Output the [x, y] coordinate of the center of the cell containing the given text.  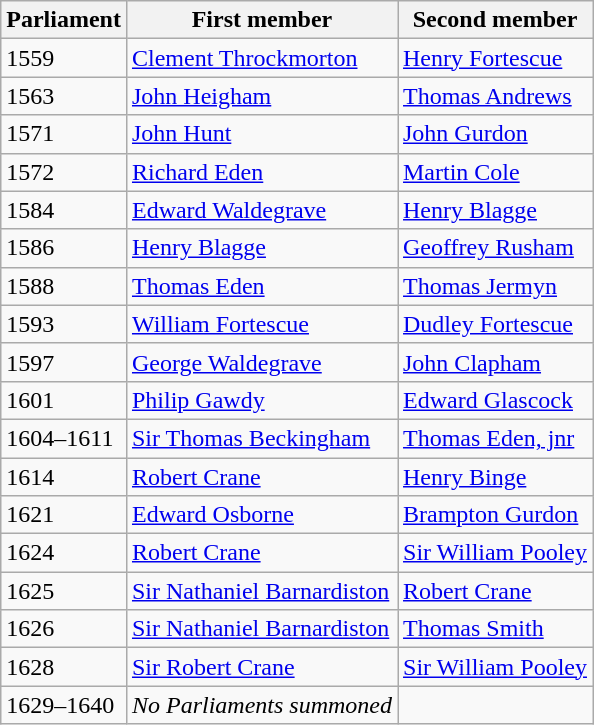
1628 [64, 667]
Geoffrey Rusham [496, 248]
John Heigham [262, 96]
Thomas Smith [496, 629]
1559 [64, 58]
Henry Fortescue [496, 58]
1597 [64, 362]
1624 [64, 553]
First member [262, 20]
1563 [64, 96]
1626 [64, 629]
John Hunt [262, 134]
1601 [64, 400]
1629–1640 [64, 705]
1572 [64, 172]
Thomas Eden [262, 286]
William Fortescue [262, 324]
1586 [64, 248]
1604–1611 [64, 438]
No Parliaments summoned [262, 705]
Dudley Fortescue [496, 324]
1625 [64, 591]
Henry Binge [496, 477]
1571 [64, 134]
Thomas Jermyn [496, 286]
Philip Gawdy [262, 400]
Richard Eden [262, 172]
Brampton Gurdon [496, 515]
George Waldegrave [262, 362]
Thomas Andrews [496, 96]
1584 [64, 210]
Edward Waldegrave [262, 210]
1614 [64, 477]
1588 [64, 286]
Edward Osborne [262, 515]
Sir Thomas Beckingham [262, 438]
Parliament [64, 20]
1621 [64, 515]
Clement Throckmorton [262, 58]
John Clapham [496, 362]
Edward Glascock [496, 400]
John Gurdon [496, 134]
Martin Cole [496, 172]
1593 [64, 324]
Second member [496, 20]
Sir Robert Crane [262, 667]
Thomas Eden, jnr [496, 438]
